Scan for the cell matching the given text and deliver its (x, y) coordinate at center. 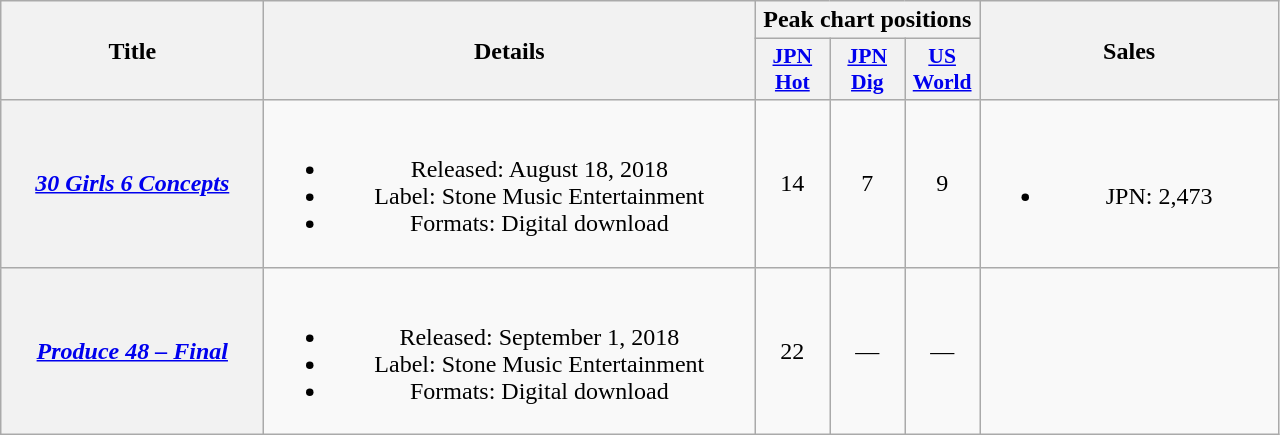
22 (792, 350)
Details (510, 50)
JPN Hot (792, 70)
14 (792, 184)
Released: August 18, 2018Label: Stone Music EntertainmentFormats: Digital download (510, 184)
USWorld (942, 70)
Peak chart positions (868, 20)
9 (942, 184)
Title (132, 50)
30 Girls 6 Concepts (132, 184)
7 (868, 184)
JPN Dig (868, 70)
Sales (1130, 50)
JPN: 2,473 (1130, 184)
Released: September 1, 2018Label: Stone Music EntertainmentFormats: Digital download (510, 350)
Produce 48 – Final (132, 350)
